Detect which cell encompasses the target text, then output its (x, y) center coordinate. 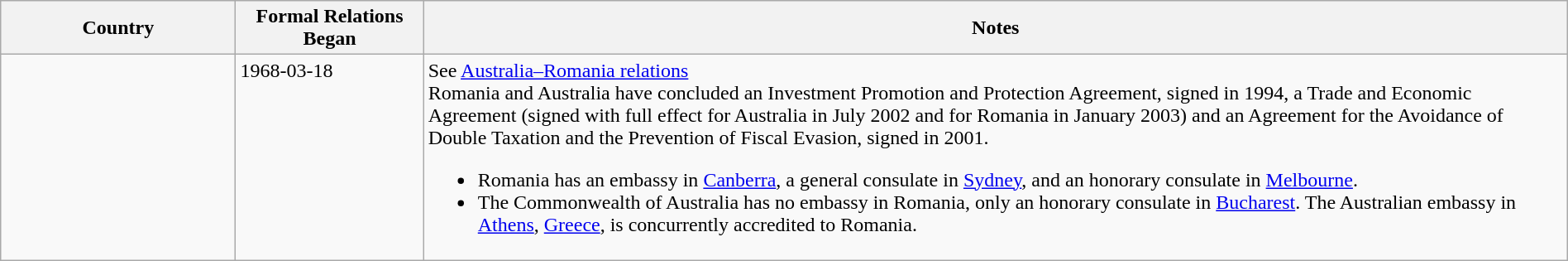
Country (118, 28)
1968-03-18 (329, 157)
Formal Relations Began (329, 28)
Notes (996, 28)
